Scan for the cell matching the given text and deliver its (X, Y) coordinate at center. 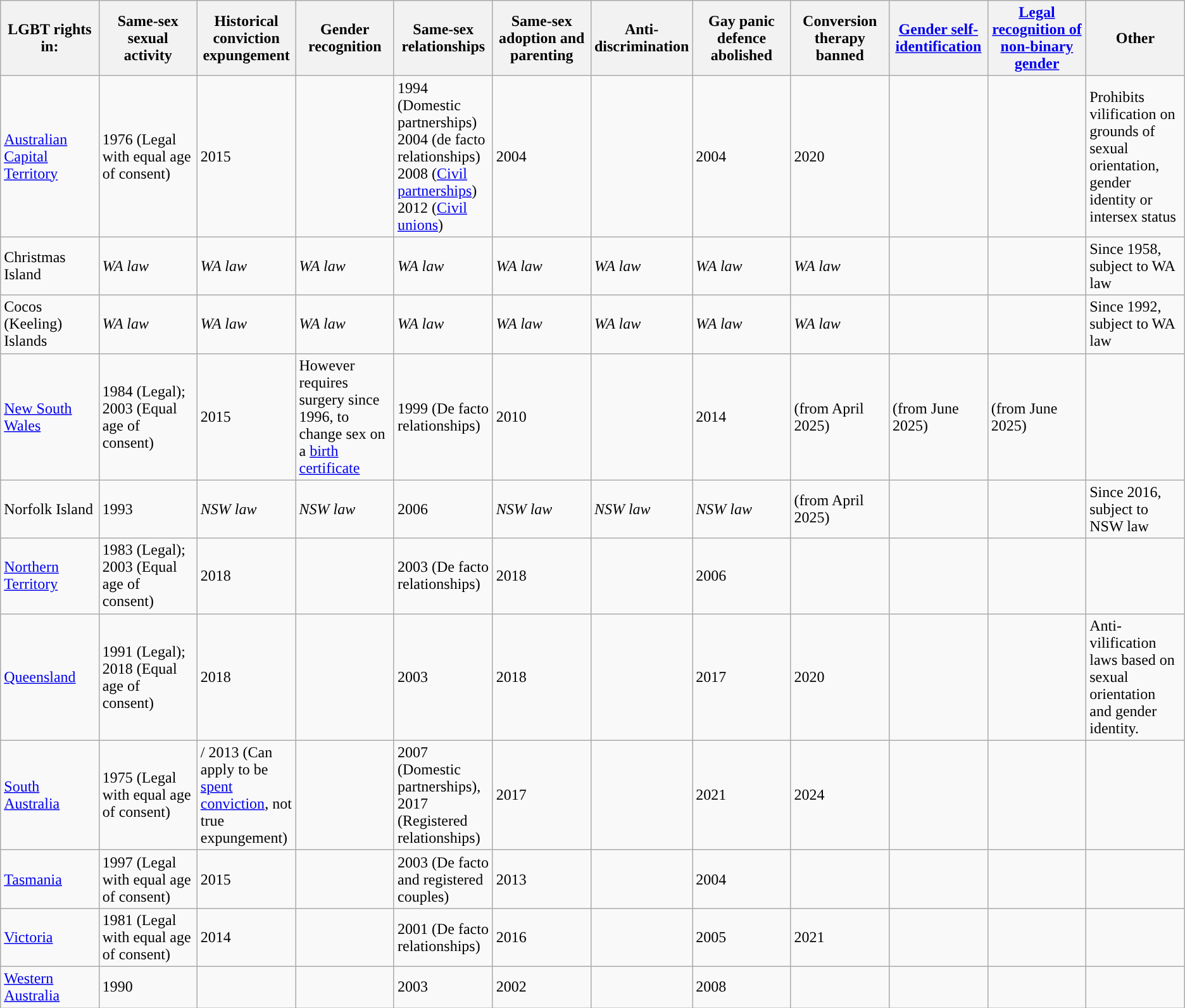
Gender self-identification (939, 38)
1983 (Legal); 2003 (Equal age of consent) (148, 576)
Australian Capital Territory (49, 156)
2007 (Domestic partnerships), 2017 (Registered relationships) (443, 795)
2002 (542, 986)
Gay panic defence abolished (742, 38)
2001 (De facto relationships) (443, 937)
However requires surgery since 1996, to change sex on a birth certificate (344, 417)
2010 (542, 417)
Other (1136, 38)
Since 1958, subject to WA law (1136, 266)
Northern Territory (49, 576)
Gender recognition (344, 38)
1981 (Legal with equal age of consent) (148, 937)
1993 (148, 509)
Victoria (49, 937)
1976 (Legal with equal age of consent) (148, 156)
Same-sex sexual activity (148, 38)
1991 (Legal); 2018 (Equal age of consent) (148, 677)
Since 2016, subject to NSW law (1136, 509)
1999 (De facto relationships) (443, 417)
Tasmania (49, 879)
Queensland (49, 677)
2008 (742, 986)
1997 (Legal with equal age of consent) (148, 879)
Since 1992, subject to WA law (1136, 324)
1994 (Domestic partnerships)2004 (de facto relationships)2008 (Civil partnerships)2012 (Civil unions) (443, 156)
Anti-vilification laws based on sexual orientation and gender identity. (1136, 677)
2003 (De facto and registered couples) (443, 879)
2005 (742, 937)
2003 (De facto relationships) (443, 576)
Same-sex relationships (443, 38)
1984 (Legal); 2003 (Equal age of consent) (148, 417)
New South Wales (49, 417)
Legal recognition of non-binary gender (1037, 38)
1990 (148, 986)
Anti-discrimination (641, 38)
1975 (Legal with equal age of consent) (148, 795)
2024 (839, 795)
Cocos (Keeling) Islands (49, 324)
Historical conviction expungement (246, 38)
Norfolk Island (49, 509)
South Australia (49, 795)
2016 (542, 937)
2013 (542, 879)
Western Australia (49, 986)
Conversion therapy banned (839, 38)
Same-sex adoption and parenting (542, 38)
Prohibits vilification on grounds of sexual orientation, gender identity or intersex status (1136, 156)
Christmas Island (49, 266)
LGBT rights in: (49, 38)
/ 2013 (Can apply to be spent conviction, not true expungement) (246, 795)
